Return the [x, y] coordinate for the center point of the cell that contains the specified text.  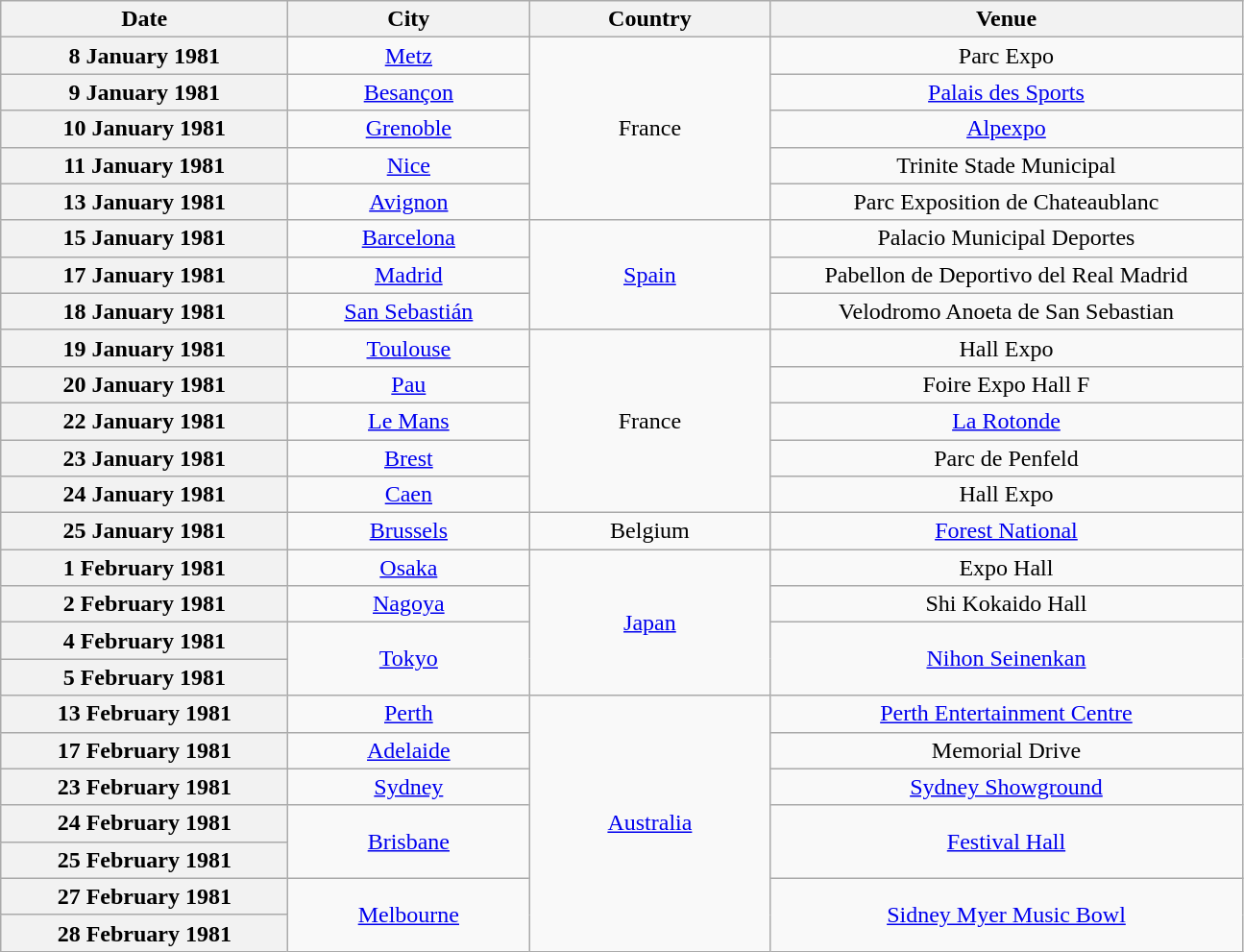
23 February 1981 [144, 787]
Perth Entertainment Centre [1007, 714]
25 January 1981 [144, 531]
Festival Hall [1007, 842]
Madrid [409, 275]
10 January 1981 [144, 129]
Memorial Drive [1007, 750]
Nihon Seinenkan [1007, 659]
Parc de Penfeld [1007, 458]
Palacio Municipal Deportes [1007, 238]
Caen [409, 495]
Pabellon de Deportivo del Real Madrid [1007, 275]
Parc Exposition de Chateaublanc [1007, 202]
Grenoble [409, 129]
Tokyo [409, 659]
23 January 1981 [144, 458]
Sydney [409, 787]
Avignon [409, 202]
15 January 1981 [144, 238]
27 February 1981 [144, 896]
Nice [409, 165]
22 January 1981 [144, 421]
City [409, 19]
Sidney Myer Music Bowl [1007, 915]
Toulouse [409, 348]
Country [649, 19]
11 January 1981 [144, 165]
Barcelona [409, 238]
Expo Hall [1007, 568]
Trinite Stade Municipal [1007, 165]
Pau [409, 384]
Le Mans [409, 421]
9 January 1981 [144, 92]
13 February 1981 [144, 714]
18 January 1981 [144, 311]
1 February 1981 [144, 568]
17 January 1981 [144, 275]
2 February 1981 [144, 604]
Brussels [409, 531]
5 February 1981 [144, 677]
Australia [649, 823]
Alpexpo [1007, 129]
Perth [409, 714]
Adelaide [409, 750]
24 January 1981 [144, 495]
Date [144, 19]
25 February 1981 [144, 860]
Melbourne [409, 915]
8 January 1981 [144, 56]
Velodromo Anoeta de San Sebastian [1007, 311]
13 January 1981 [144, 202]
4 February 1981 [144, 641]
24 February 1981 [144, 823]
Japan [649, 622]
Sydney Showground [1007, 787]
Venue [1007, 19]
20 January 1981 [144, 384]
Shi Kokaido Hall [1007, 604]
Besançon [409, 92]
Foire Expo Hall F [1007, 384]
Metz [409, 56]
San Sebastián [409, 311]
19 January 1981 [144, 348]
La Rotonde [1007, 421]
Osaka [409, 568]
Palais des Sports [1007, 92]
Nagoya [409, 604]
Brest [409, 458]
17 February 1981 [144, 750]
Spain [649, 275]
28 February 1981 [144, 933]
Parc Expo [1007, 56]
Brisbane [409, 842]
Forest National [1007, 531]
Belgium [649, 531]
